Scan for the cell matching the given text and deliver its (x, y) coordinate at center. 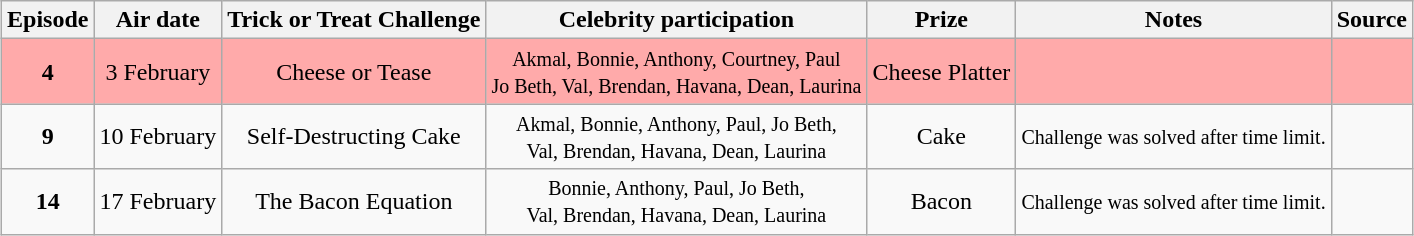
Air date (158, 20)
Cake (942, 136)
Akmal, Bonnie, Anthony, Courtney, Paul Jo Beth, Val, Brendan, Havana, Dean, Laurina (676, 72)
Trick or Treat Challenge (354, 20)
Notes (1174, 20)
Self-Destructing Cake (354, 136)
14 (48, 202)
10 February (158, 136)
3 February (158, 72)
Episode (48, 20)
Bonnie, Anthony, Paul, Jo Beth, Val, Brendan, Havana, Dean, Laurina (676, 202)
Cheese or Tease (354, 72)
Bacon (942, 202)
9 (48, 136)
Source (1372, 20)
Prize (942, 20)
Cheese Platter (942, 72)
The Bacon Equation (354, 202)
Akmal, Bonnie, Anthony, Paul, Jo Beth, Val, Brendan, Havana, Dean, Laurina (676, 136)
4 (48, 72)
17 February (158, 202)
Celebrity participation (676, 20)
